For the text-containing cell, return its midpoint in [X, Y] coordinate format. 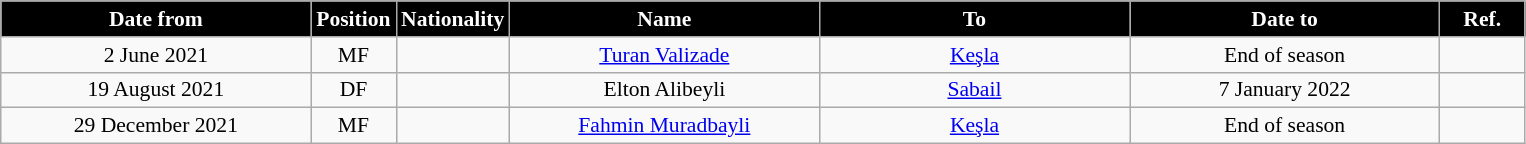
Date from [156, 19]
Sabail [974, 90]
DF [354, 90]
2 June 2021 [156, 55]
Date to [1285, 19]
Position [354, 19]
Turan Valizade [664, 55]
Elton Alibeyli [664, 90]
Fahmin Muradbayli [664, 126]
29 December 2021 [156, 126]
19 August 2021 [156, 90]
7 January 2022 [1285, 90]
Ref. [1482, 19]
To [974, 19]
Name [664, 19]
Nationality [452, 19]
